Detect which cell encompasses the target text, then output its (x, y) center coordinate. 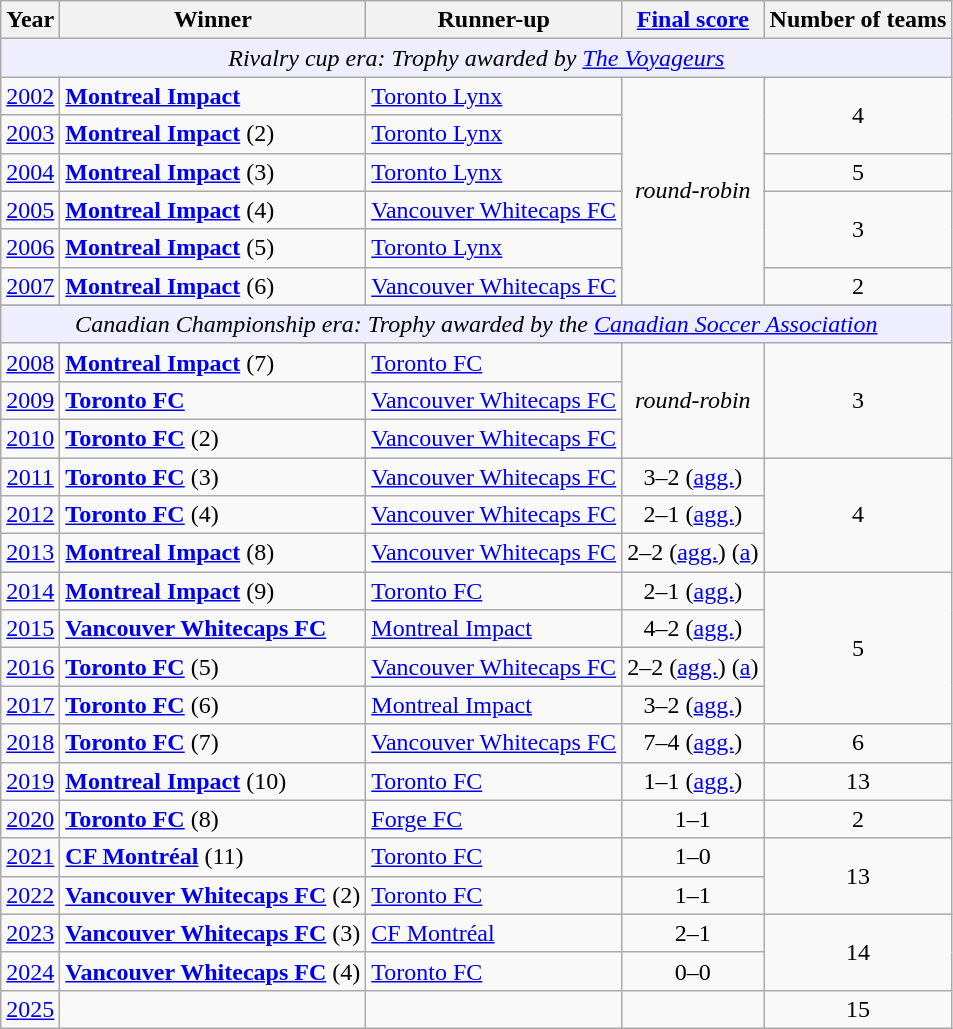
Vancouver Whitecaps FC (3) (213, 933)
Toronto FC (7) (213, 743)
Toronto FC (4) (213, 515)
Year (30, 20)
2019 (30, 781)
2005 (30, 210)
Montreal Impact (2) (213, 134)
2020 (30, 819)
2012 (30, 515)
Toronto FC (2) (213, 438)
Toronto FC (8) (213, 819)
2006 (30, 248)
Montreal Impact (5) (213, 248)
2016 (30, 667)
2002 (30, 96)
2024 (30, 971)
2011 (30, 477)
6 (858, 743)
2014 (30, 591)
1–1 (agg.) (693, 781)
4–2 (agg.) (693, 629)
7–4 (agg.) (693, 743)
14 (858, 952)
2022 (30, 895)
Winner (213, 20)
15 (858, 1009)
2025 (30, 1009)
Forge FC (494, 819)
Toronto FC (5) (213, 667)
CF Montréal (494, 933)
Montreal Impact (10) (213, 781)
Final score (693, 20)
1–0 (693, 857)
CF Montréal (11) (213, 857)
Montreal Impact (9) (213, 591)
Montreal Impact (4) (213, 210)
Montreal Impact (6) (213, 286)
2008 (30, 362)
2023 (30, 933)
Montreal Impact (8) (213, 553)
2018 (30, 743)
Toronto FC (3) (213, 477)
2021 (30, 857)
2013 (30, 553)
Toronto FC (6) (213, 705)
Montreal Impact (3) (213, 172)
2010 (30, 438)
2003 (30, 134)
Vancouver Whitecaps FC (4) (213, 971)
2017 (30, 705)
Montreal Impact (7) (213, 362)
Runner-up (494, 20)
2007 (30, 286)
2009 (30, 400)
Canadian Championship era: Trophy awarded by the Canadian Soccer Association (476, 324)
2015 (30, 629)
2–1 (693, 933)
2004 (30, 172)
Rivalry cup era: Trophy awarded by The Voyageurs (476, 58)
Vancouver Whitecaps FC (2) (213, 895)
0–0 (693, 971)
Number of teams (858, 20)
